Search for the cell housing the specified text and yield its (x, y) center coordinate. 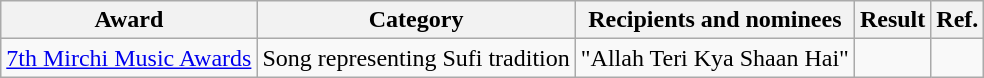
Song representing Sufi tradition (416, 58)
Ref. (958, 20)
Result (892, 20)
7th Mirchi Music Awards (129, 58)
Recipients and nominees (714, 20)
Category (416, 20)
Award (129, 20)
"Allah Teri Kya Shaan Hai" (714, 58)
